Scan for the cell matching the given text and deliver its [x, y] coordinate at center. 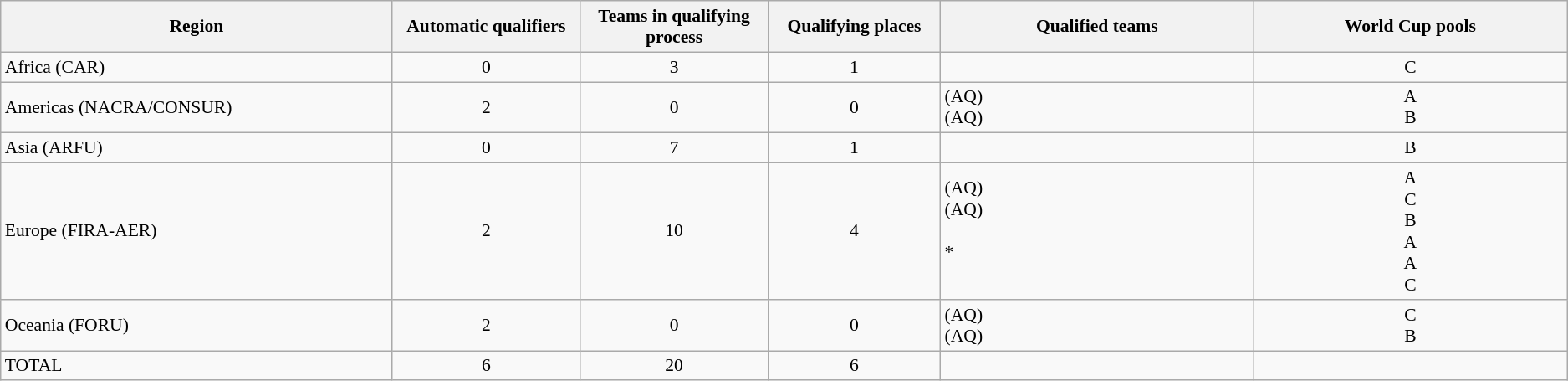
B [1410, 148]
Africa (CAR) [197, 67]
10 [674, 231]
TOTAL [197, 366]
7 [674, 148]
World Cup pools [1410, 27]
Region [197, 27]
Asia (ARFU) [197, 148]
Teams in qualifying process [674, 27]
AB [1410, 107]
Oceania (FORU) [197, 325]
CB [1410, 325]
Automatic qualifiers [487, 27]
Qualified teams [1097, 27]
Americas (NACRA/CONSUR) [197, 107]
ACBAAC [1410, 231]
4 [854, 231]
3 [674, 67]
Europe (FIRA-AER) [197, 231]
(AQ) (AQ) * [1097, 231]
C [1410, 67]
Qualifying places [854, 27]
20 [674, 366]
